Locate the cell with the specified text and output its (x, y) center coordinate. 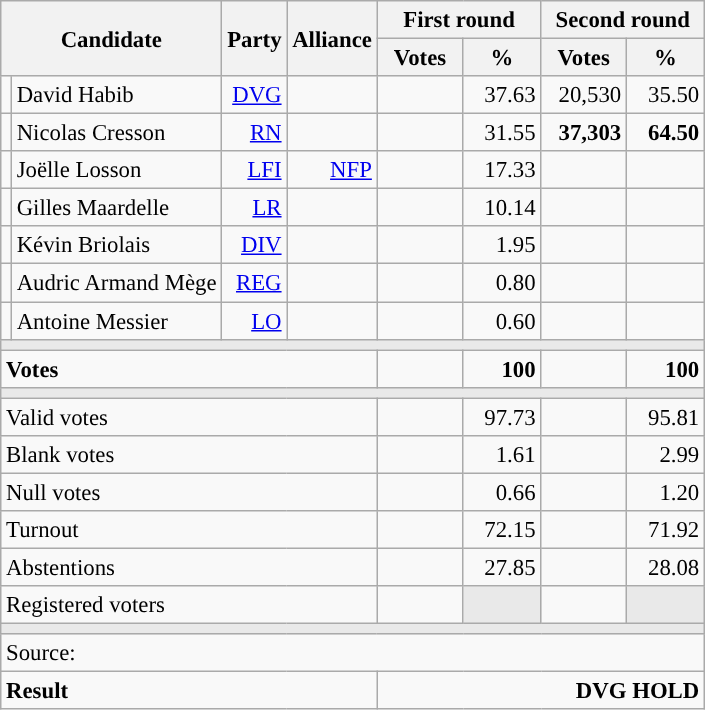
64.50 (665, 133)
1.20 (665, 492)
37.63 (502, 95)
Abstentions (189, 567)
LFI (254, 170)
Result (189, 691)
17.33 (502, 170)
NFP (332, 170)
LR (254, 208)
72.15 (502, 530)
0.66 (502, 492)
2.99 (665, 455)
Blank votes (189, 455)
31.55 (502, 133)
Valid votes (189, 417)
Kévin Briolais (116, 245)
Registered voters (189, 605)
28.08 (665, 567)
David Habib (116, 95)
Gilles Maardelle (116, 208)
REG (254, 283)
95.81 (665, 417)
RN (254, 133)
Audric Armand Mège (116, 283)
Source: (353, 653)
97.73 (502, 417)
Second round (623, 20)
LO (254, 321)
Antoine Messier (116, 321)
First round (459, 20)
DIV (254, 245)
37,303 (584, 133)
DVG (254, 95)
27.85 (502, 567)
Turnout (189, 530)
Party (254, 38)
DVG HOLD (540, 691)
Alliance (332, 38)
Null votes (189, 492)
Joëlle Losson (116, 170)
10.14 (502, 208)
1.61 (502, 455)
Candidate (112, 38)
0.60 (502, 321)
71.92 (665, 530)
1.95 (502, 245)
0.80 (502, 283)
35.50 (665, 95)
20,530 (584, 95)
Nicolas Cresson (116, 133)
